Pinpoint the cell where the given text exists, returning its (x, y) midpoint coordinate. 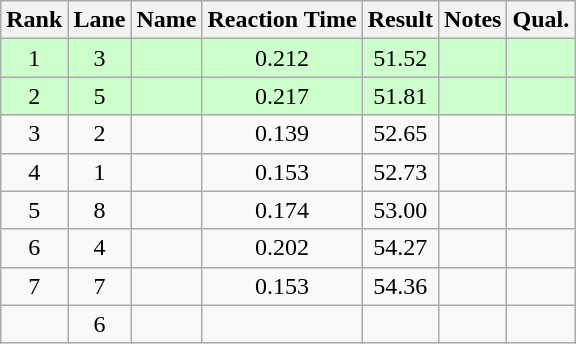
53.00 (400, 210)
0.139 (282, 134)
52.65 (400, 134)
0.202 (282, 248)
52.73 (400, 172)
Notes (473, 20)
0.174 (282, 210)
51.52 (400, 58)
Lane (100, 20)
54.27 (400, 248)
Rank (34, 20)
54.36 (400, 286)
Qual. (541, 20)
0.212 (282, 58)
51.81 (400, 96)
8 (100, 210)
Reaction Time (282, 20)
Name (166, 20)
0.217 (282, 96)
Result (400, 20)
